Output the (X, Y) coordinate of the center of the cell containing the given text.  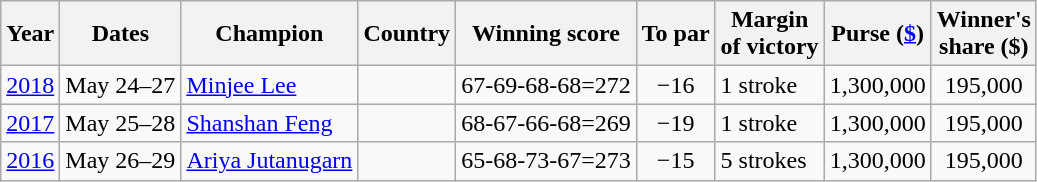
2016 (30, 161)
May 26–29 (120, 161)
May 25–28 (120, 123)
Winning score (546, 34)
Winner'sshare ($) (984, 34)
Shanshan Feng (270, 123)
−15 (676, 161)
67-69-68-68=272 (546, 85)
May 24–27 (120, 85)
5 strokes (770, 161)
Marginof victory (770, 34)
Minjee Lee (270, 85)
−19 (676, 123)
65-68-73-67=273 (546, 161)
Purse ($) (878, 34)
Year (30, 34)
Champion (270, 34)
−16 (676, 85)
To par (676, 34)
2017 (30, 123)
Ariya Jutanugarn (270, 161)
Dates (120, 34)
68-67-66-68=269 (546, 123)
Country (407, 34)
2018 (30, 85)
